Search for the cell housing the specified text and yield its [x, y] center coordinate. 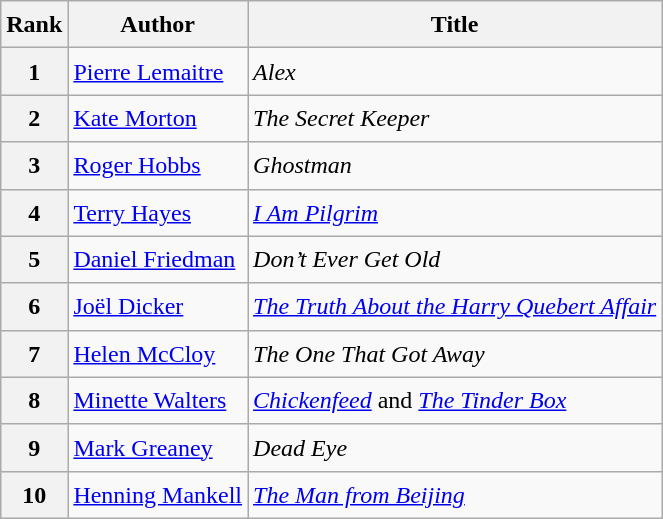
Ghostman [455, 166]
5 [34, 260]
Pierre Lemaitre [158, 72]
Daniel Friedman [158, 260]
The Secret Keeper [455, 118]
2 [34, 118]
10 [34, 494]
The Man from Beijing [455, 494]
Rank [34, 24]
Mark Greaney [158, 448]
3 [34, 166]
Henning Mankell [158, 494]
Alex [455, 72]
The One That Got Away [455, 354]
4 [34, 212]
Don’t Ever Get Old [455, 260]
Dead Eye [455, 448]
8 [34, 400]
Chickenfeed and The Tinder Box [455, 400]
The Truth About the Harry Quebert Affair [455, 306]
Terry Hayes [158, 212]
Author [158, 24]
Title [455, 24]
Joël Dicker [158, 306]
7 [34, 354]
1 [34, 72]
6 [34, 306]
Roger Hobbs [158, 166]
Kate Morton [158, 118]
9 [34, 448]
I Am Pilgrim [455, 212]
Minette Walters [158, 400]
Helen McCloy [158, 354]
